Scan for the cell matching the given text and deliver its [X, Y] coordinate at center. 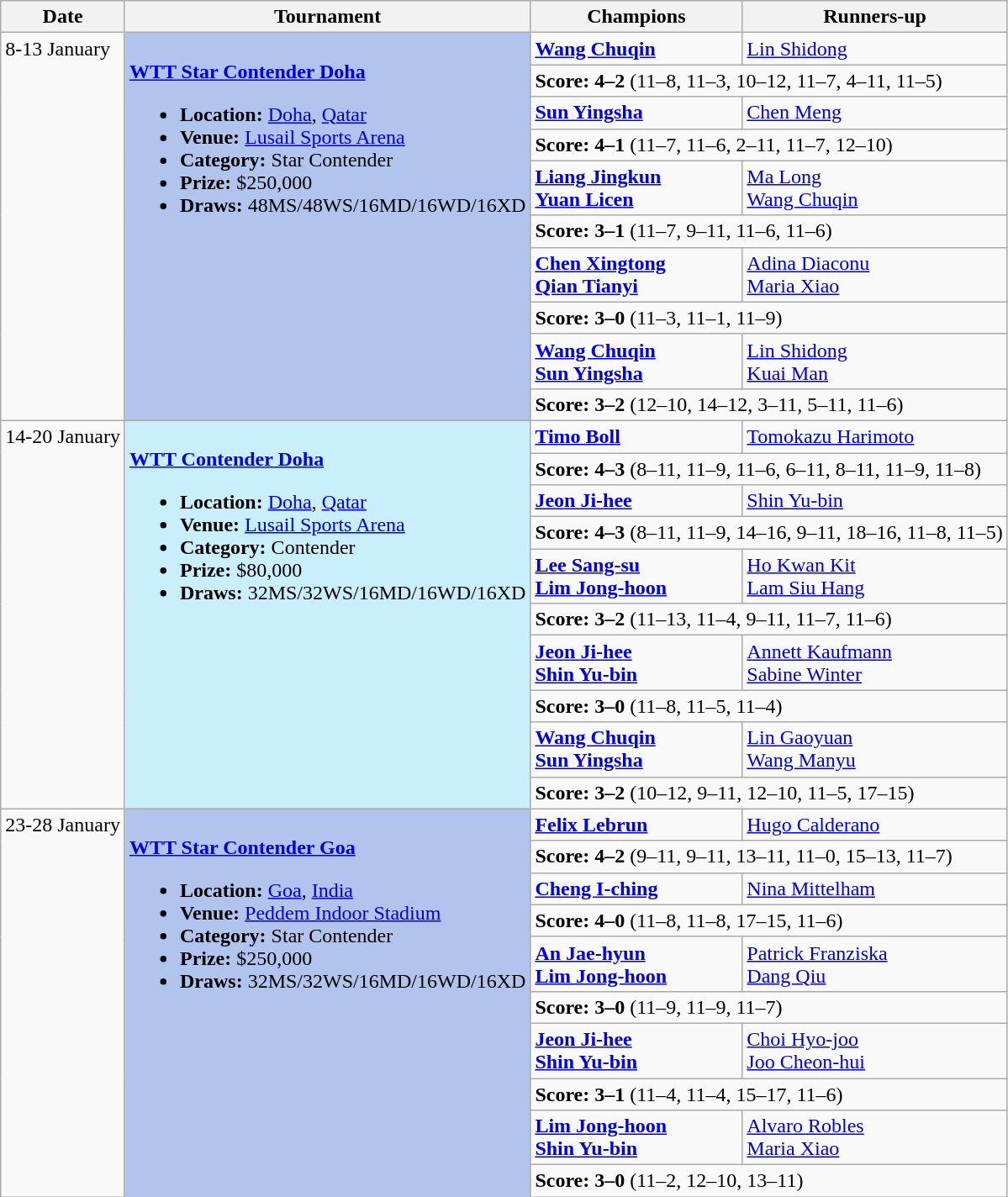
Score: 4–2 (9–11, 9–11, 13–11, 11–0, 15–13, 11–7) [768, 857]
Tomokazu Harimoto [874, 436]
WTT Star Contender DohaLocation: Doha, QatarVenue: Lusail Sports ArenaCategory: Star ContenderPrize: $250,000Draws: 48MS/48WS/16MD/16WD/16XD [327, 227]
WTT Contender DohaLocation: Doha, QatarVenue: Lusail Sports ArenaCategory: ContenderPrize: $80,000Draws: 32MS/32WS/16MD/16WD/16XD [327, 614]
Timo Boll [636, 436]
Wang Chuqin [636, 49]
Nina Mittelham [874, 889]
8-13 January [63, 227]
Runners-up [874, 17]
Score: 3–1 (11–7, 9–11, 11–6, 11–6) [768, 231]
WTT Star Contender GoaLocation: Goa, IndiaVenue: Peddem Indoor StadiumCategory: Star ContenderPrize: $250,000Draws: 32MS/32WS/16MD/16WD/16XD [327, 1003]
Annett Kaufmann Sabine Winter [874, 662]
Adina Diaconu Maria Xiao [874, 274]
Score: 3–2 (10–12, 9–11, 12–10, 11–5, 17–15) [768, 793]
Score: 4–2 (11–8, 11–3, 10–12, 11–7, 4–11, 11–5) [768, 81]
14-20 January [63, 614]
Cheng I-ching [636, 889]
Patrick Franziska Dang Qiu [874, 963]
Chen Meng [874, 113]
Score: 3–0 (11–8, 11–5, 11–4) [768, 706]
Lin Gaoyuan Wang Manyu [874, 750]
Score: 4–0 (11–8, 11–8, 17–15, 11–6) [768, 920]
Hugo Calderano [874, 825]
Sun Yingsha [636, 113]
Ma Long Wang Chuqin [874, 188]
Score: 4–1 (11–7, 11–6, 2–11, 11–7, 12–10) [768, 145]
Score: 3–0 (11–2, 12–10, 13–11) [768, 1181]
Score: 4–3 (8–11, 11–9, 14–16, 9–11, 18–16, 11–8, 11–5) [768, 533]
Lin Shidong [874, 49]
Shin Yu-bin [874, 501]
Alvaro Robles Maria Xiao [874, 1138]
Score: 3–2 (12–10, 14–12, 3–11, 5–11, 11–6) [768, 404]
Lin Shidong Kuai Man [874, 361]
Liang Jingkun Yuan Licen [636, 188]
Date [63, 17]
Jeon Ji-hee [636, 501]
Score: 3–2 (11–13, 11–4, 9–11, 11–7, 11–6) [768, 620]
Ho Kwan Kit Lam Siu Hang [874, 577]
Felix Lebrun [636, 825]
Choi Hyo-joo Joo Cheon-hui [874, 1051]
Lim Jong-hoon Shin Yu-bin [636, 1138]
Score: 3–1 (11–4, 11–4, 15–17, 11–6) [768, 1094]
Score: 3–0 (11–3, 11–1, 11–9) [768, 318]
23-28 January [63, 1003]
Score: 4–3 (8–11, 11–9, 11–6, 6–11, 8–11, 11–9, 11–8) [768, 468]
Score: 3–0 (11–9, 11–9, 11–7) [768, 1007]
Champions [636, 17]
An Jae-hyun Lim Jong-hoon [636, 963]
Chen Xingtong Qian Tianyi [636, 274]
Tournament [327, 17]
Lee Sang-su Lim Jong-hoon [636, 577]
